Detect which cell encompasses the target text, then output its (X, Y) center coordinate. 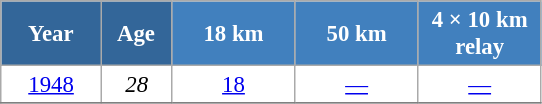
18 km (234, 34)
1948 (52, 85)
Year (52, 34)
28 (136, 85)
4 × 10 km relay (480, 34)
18 (234, 85)
Age (136, 34)
50 km (356, 34)
